Search for the cell housing the specified text and yield its (X, Y) center coordinate. 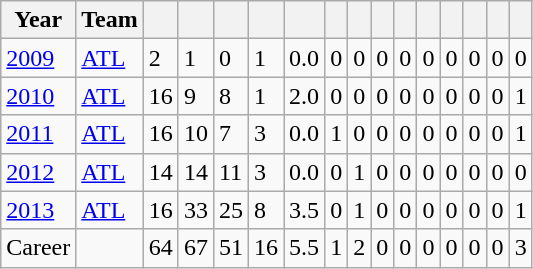
2013 (38, 210)
2009 (38, 58)
2012 (38, 172)
11 (230, 172)
51 (230, 248)
67 (196, 248)
7 (230, 134)
Career (38, 248)
64 (160, 248)
Team (110, 20)
3.5 (304, 210)
2011 (38, 134)
2010 (38, 96)
5.5 (304, 248)
Year (38, 20)
25 (230, 210)
10 (196, 134)
9 (196, 96)
2.0 (304, 96)
33 (196, 210)
